Locate the cell with the specified text and output its [X, Y] center coordinate. 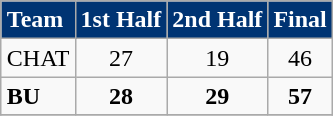
28 [121, 96]
46 [300, 58]
19 [218, 58]
27 [121, 58]
57 [300, 96]
Final [300, 20]
BU [38, 96]
1st Half [121, 20]
2nd Half [218, 20]
29 [218, 96]
Team [38, 20]
CHAT [38, 58]
